For the text-containing cell, return its midpoint in [X, Y] coordinate format. 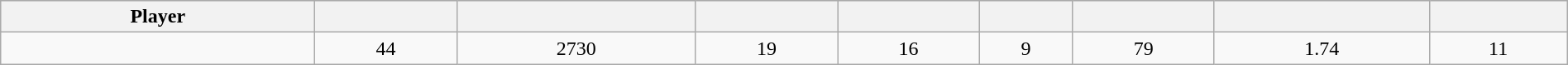
19 [766, 48]
1.74 [1322, 48]
11 [1499, 48]
16 [908, 48]
9 [1025, 48]
Player [158, 17]
44 [385, 48]
2730 [576, 48]
79 [1143, 48]
